Scan for the cell matching the given text and deliver its [x, y] coordinate at center. 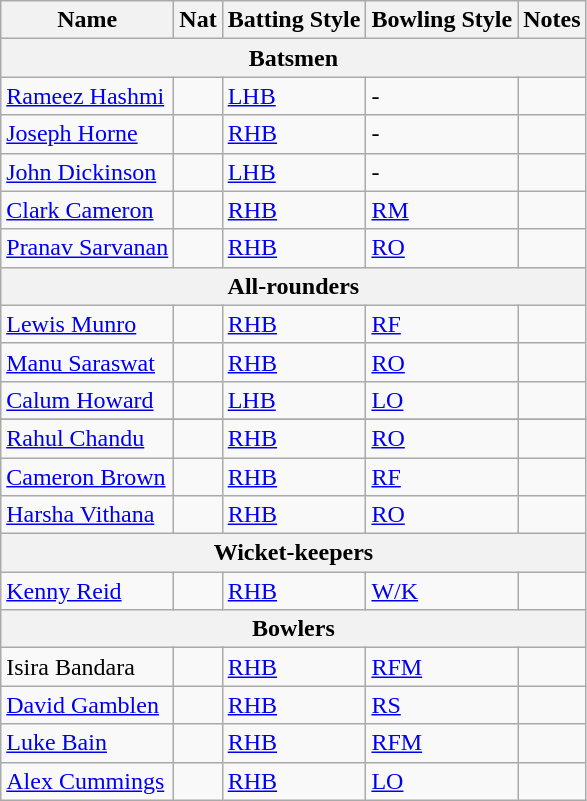
Nat [198, 20]
Notes [552, 20]
W/K [442, 591]
RS [442, 705]
Lewis Munro [88, 324]
Joseph Horne [88, 134]
Cameron Brown [88, 477]
John Dickinson [88, 172]
Pranav Sarvanan [88, 248]
Batsmen [294, 58]
All-rounders [294, 286]
Name [88, 20]
Rahul Chandu [88, 438]
Calum Howard [88, 400]
Bowling Style [442, 20]
Luke Bain [88, 743]
Wicket-keepers [294, 553]
Rameez Hashmi [88, 96]
Harsha Vithana [88, 515]
Batting Style [294, 20]
RM [442, 210]
David Gamblen [88, 705]
Isira Bandara [88, 667]
Kenny Reid [88, 591]
Bowlers [294, 629]
Alex Cummings [88, 781]
Manu Saraswat [88, 362]
Clark Cameron [88, 210]
